Search for the cell housing the specified text and yield its [x, y] center coordinate. 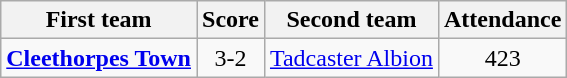
Tadcaster Albion [351, 58]
Second team [351, 20]
3-2 [230, 58]
Attendance [502, 20]
First team [99, 20]
Score [230, 20]
Cleethorpes Town [99, 58]
423 [502, 58]
